Find where the given text appears and provide that cell's center as [X, Y] coordinate. 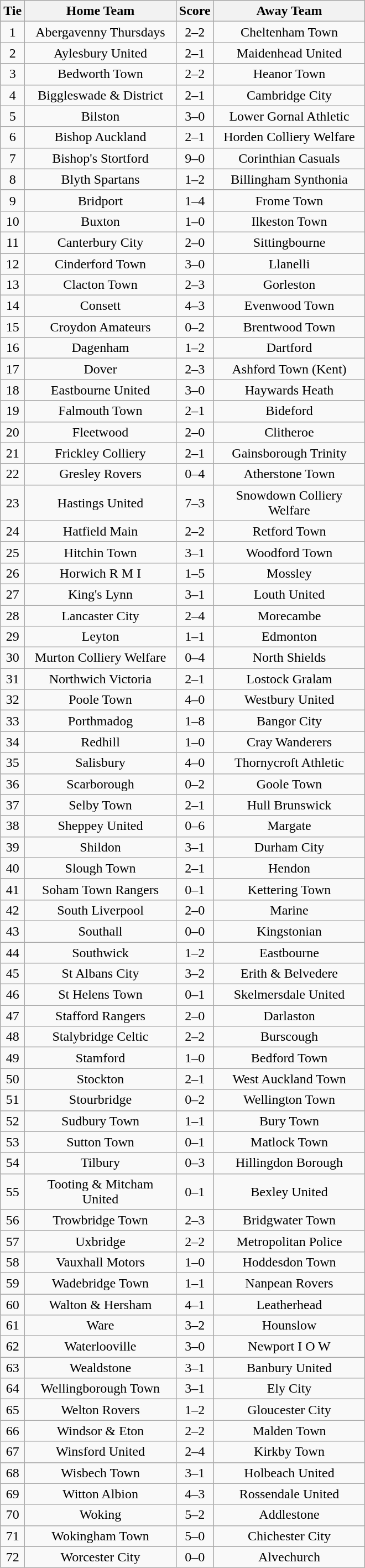
Worcester City [101, 1557]
Southall [101, 931]
18 [13, 390]
5 [13, 116]
Walton & Hersham [101, 1304]
20 [13, 432]
Bridgwater Town [289, 1220]
72 [13, 1557]
26 [13, 573]
Kingstonian [289, 931]
Dover [101, 369]
0–6 [195, 826]
Stalybridge Celtic [101, 1037]
Home Team [101, 11]
65 [13, 1410]
28 [13, 616]
42 [13, 910]
Hatfield Main [101, 531]
5–2 [195, 1515]
9–0 [195, 158]
Away Team [289, 11]
Witton Albion [101, 1494]
4–1 [195, 1304]
Horwich R M I [101, 573]
Uxbridge [101, 1241]
Louth United [289, 594]
Addlestone [289, 1515]
Darlaston [289, 1016]
Scarborough [101, 784]
23 [13, 502]
Wadebridge Town [101, 1283]
Cinderford Town [101, 264]
Bishop's Stortford [101, 158]
Banbury United [289, 1368]
Maidenhead United [289, 53]
Wokingham Town [101, 1536]
52 [13, 1121]
22 [13, 474]
Ware [101, 1326]
Dartford [289, 348]
Dagenham [101, 348]
Frome Town [289, 200]
Fleetwood [101, 432]
16 [13, 348]
43 [13, 931]
Burscough [289, 1037]
Ashford Town (Kent) [289, 369]
West Auckland Town [289, 1079]
Buxton [101, 221]
Bridport [101, 200]
Ely City [289, 1389]
31 [13, 679]
Sutton Town [101, 1142]
Score [195, 11]
Westbury United [289, 700]
4 [13, 95]
Bilston [101, 116]
Rossendale United [289, 1494]
Atherstone Town [289, 474]
63 [13, 1368]
Abergavenny Thursdays [101, 32]
68 [13, 1473]
Gresley Rovers [101, 474]
Lancaster City [101, 616]
North Shields [289, 658]
Tie [13, 11]
Goole Town [289, 784]
Hounslow [289, 1326]
Cray Wanderers [289, 742]
37 [13, 805]
Skelmersdale United [289, 995]
5–0 [195, 1536]
Thornycroft Athletic [289, 763]
Lostock Gralam [289, 679]
Eastbourne United [101, 390]
Gloucester City [289, 1410]
Wealdstone [101, 1368]
Gainsborough Trinity [289, 453]
Vauxhall Motors [101, 1262]
61 [13, 1326]
Chichester City [289, 1536]
25 [13, 552]
56 [13, 1220]
1–4 [195, 200]
Sittingbourne [289, 242]
46 [13, 995]
Retford Town [289, 531]
Shildon [101, 847]
Aylesbury United [101, 53]
Gorleston [289, 285]
Kirkby Town [289, 1452]
13 [13, 285]
Woking [101, 1515]
17 [13, 369]
Salisbury [101, 763]
Leatherhead [289, 1304]
64 [13, 1389]
45 [13, 974]
0–3 [195, 1163]
Bangor City [289, 721]
Hendon [289, 868]
Porthmadog [101, 721]
3 [13, 74]
Margate [289, 826]
62 [13, 1347]
Bideford [289, 411]
Corinthian Casuals [289, 158]
Morecambe [289, 616]
11 [13, 242]
1 [13, 32]
Snowdown Colliery Welfare [289, 502]
Hull Brunswick [289, 805]
Waterlooville [101, 1347]
Trowbridge Town [101, 1220]
Evenwood Town [289, 306]
Northwich Victoria [101, 679]
Woodford Town [289, 552]
Stamford [101, 1058]
Cambridge City [289, 95]
Erith & Belvedere [289, 974]
Winsford United [101, 1452]
Clitheroe [289, 432]
Hastings United [101, 502]
Alvechurch [289, 1557]
33 [13, 721]
Croydon Amateurs [101, 327]
36 [13, 784]
Soham Town Rangers [101, 889]
47 [13, 1016]
30 [13, 658]
49 [13, 1058]
Bishop Auckland [101, 137]
53 [13, 1142]
57 [13, 1241]
7–3 [195, 502]
Poole Town [101, 700]
Stafford Rangers [101, 1016]
29 [13, 637]
41 [13, 889]
Llanelli [289, 264]
38 [13, 826]
Heanor Town [289, 74]
South Liverpool [101, 910]
44 [13, 952]
Marine [289, 910]
34 [13, 742]
Tooting & Mitcham United [101, 1192]
19 [13, 411]
Wellington Town [289, 1100]
Malden Town [289, 1431]
Wellingborough Town [101, 1389]
58 [13, 1262]
Southwick [101, 952]
Eastbourne [289, 952]
Holbeach United [289, 1473]
Mossley [289, 573]
Stockton [101, 1079]
Consett [101, 306]
Clacton Town [101, 285]
59 [13, 1283]
St Albans City [101, 974]
Slough Town [101, 868]
2 [13, 53]
King's Lynn [101, 594]
Stourbridge [101, 1100]
12 [13, 264]
21 [13, 453]
48 [13, 1037]
54 [13, 1163]
Murton Colliery Welfare [101, 658]
35 [13, 763]
51 [13, 1100]
Bury Town [289, 1121]
Metropolitan Police [289, 1241]
69 [13, 1494]
Leyton [101, 637]
Hillingdon Borough [289, 1163]
Haywards Heath [289, 390]
9 [13, 200]
Nanpean Rovers [289, 1283]
14 [13, 306]
Matlock Town [289, 1142]
Brentwood Town [289, 327]
Redhill [101, 742]
32 [13, 700]
Selby Town [101, 805]
Biggleswade & District [101, 95]
55 [13, 1192]
Hoddesdon Town [289, 1262]
Canterbury City [101, 242]
Sheppey United [101, 826]
Ilkeston Town [289, 221]
70 [13, 1515]
Falmouth Town [101, 411]
24 [13, 531]
Bedworth Town [101, 74]
71 [13, 1536]
Newport I O W [289, 1347]
67 [13, 1452]
15 [13, 327]
27 [13, 594]
60 [13, 1304]
39 [13, 847]
7 [13, 158]
Durham City [289, 847]
6 [13, 137]
Wisbech Town [101, 1473]
10 [13, 221]
1–5 [195, 573]
Kettering Town [289, 889]
40 [13, 868]
Tilbury [101, 1163]
50 [13, 1079]
Lower Gornal Athletic [289, 116]
St Helens Town [101, 995]
Blyth Spartans [101, 179]
Hitchin Town [101, 552]
Bedford Town [289, 1058]
Cheltenham Town [289, 32]
Horden Colliery Welfare [289, 137]
Billingham Synthonia [289, 179]
Bexley United [289, 1192]
1–8 [195, 721]
Welton Rovers [101, 1410]
66 [13, 1431]
Windsor & Eton [101, 1431]
Edmonton [289, 637]
8 [13, 179]
Frickley Colliery [101, 453]
Sudbury Town [101, 1121]
